Provide the [X, Y] coordinate of the cell's center where the given text is located.  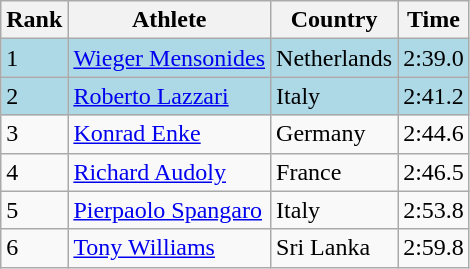
Country [334, 20]
France [334, 172]
1 [34, 58]
2:44.6 [434, 134]
Netherlands [334, 58]
2:39.0 [434, 58]
Richard Audoly [170, 172]
5 [34, 210]
Tony Williams [170, 248]
Pierpaolo Spangaro [170, 210]
Germany [334, 134]
3 [34, 134]
Athlete [170, 20]
Wieger Mensonides [170, 58]
2:59.8 [434, 248]
2 [34, 96]
2:53.8 [434, 210]
Time [434, 20]
6 [34, 248]
Rank [34, 20]
2:46.5 [434, 172]
4 [34, 172]
Roberto Lazzari [170, 96]
2:41.2 [434, 96]
Konrad Enke [170, 134]
Sri Lanka [334, 248]
